Scan for the cell matching the given text and deliver its (X, Y) coordinate at center. 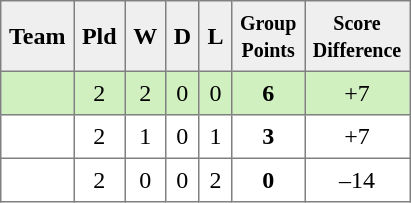
Pld (100, 36)
L (216, 36)
W (145, 36)
Team (38, 36)
3 (268, 137)
–14 (358, 180)
D (182, 36)
6 (268, 93)
ScoreDifference (358, 36)
GroupPoints (268, 36)
